For the text-containing cell, return its midpoint in (x, y) coordinate format. 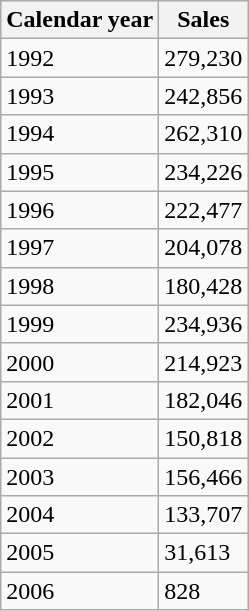
2001 (80, 400)
828 (204, 591)
2006 (80, 591)
2002 (80, 438)
262,310 (204, 134)
1997 (80, 248)
234,226 (204, 172)
214,923 (204, 362)
1992 (80, 58)
2005 (80, 553)
150,818 (204, 438)
1999 (80, 324)
2003 (80, 477)
Calendar year (80, 20)
1996 (80, 210)
182,046 (204, 400)
242,856 (204, 96)
279,230 (204, 58)
2000 (80, 362)
1995 (80, 172)
1994 (80, 134)
180,428 (204, 286)
204,078 (204, 248)
222,477 (204, 210)
31,613 (204, 553)
1993 (80, 96)
234,936 (204, 324)
133,707 (204, 515)
156,466 (204, 477)
2004 (80, 515)
1998 (80, 286)
Sales (204, 20)
